Pinpoint the cell where the given text exists, returning its (X, Y) midpoint coordinate. 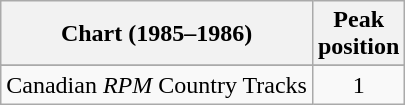
Chart (1985–1986) (157, 34)
Canadian RPM Country Tracks (157, 85)
1 (358, 85)
Peakposition (358, 34)
